Extract the (x, y) coordinate from the center of the cell holding the provided text.  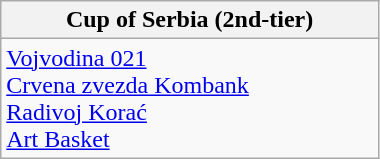
Cup of Serbia (2nd-tier) (190, 20)
Vojvodina 021Crvena zvezda KombankRadivoj KoraćArt Basket (190, 98)
